From the cell containing the given text, extract its center point as (x, y) coordinate. 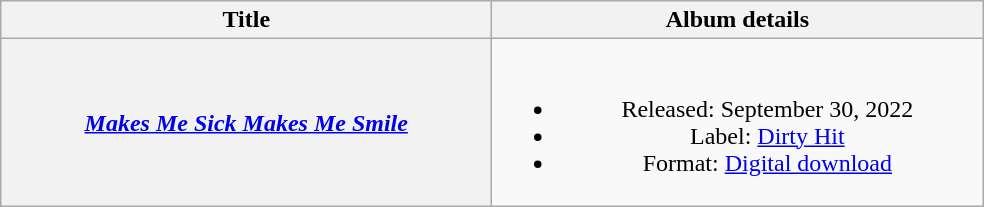
Released: September 30, 2022Label: Dirty HitFormat: Digital download (738, 122)
Makes Me Sick Makes Me Smile (246, 122)
Album details (738, 20)
Title (246, 20)
